Provide the (X, Y) coordinate of the cell's center where the given text is located.  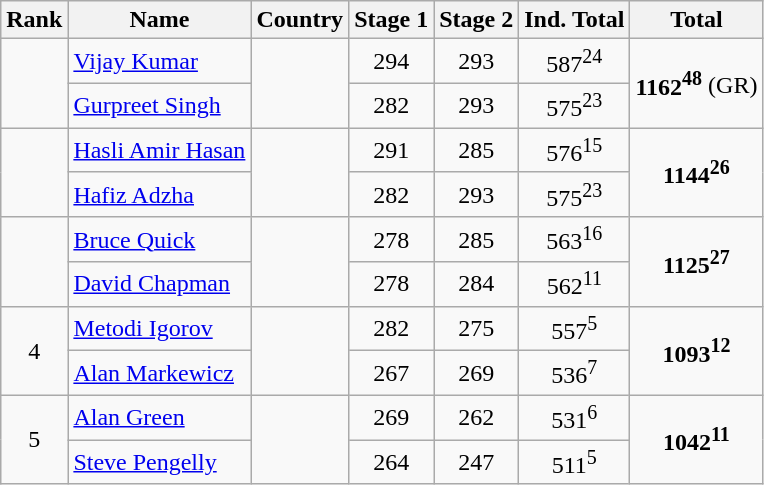
57615 (574, 150)
Metodi Igorov (160, 328)
Hafiz Adzha (160, 194)
267 (392, 374)
Steve Pengelly (160, 462)
Bruce Quick (160, 240)
Name (160, 20)
Stage 2 (476, 20)
275 (476, 328)
Alan Markewicz (160, 374)
116248 (GR) (696, 84)
Total (696, 20)
Gurpreet Singh (160, 106)
58724 (574, 62)
David Chapman (160, 284)
Stage 1 (392, 20)
114426 (696, 172)
5316 (574, 418)
109312 (696, 350)
5 (34, 440)
112527 (696, 262)
284 (476, 284)
5367 (574, 374)
5115 (574, 462)
56316 (574, 240)
56211 (574, 284)
262 (476, 418)
4 (34, 350)
247 (476, 462)
Ind. Total (574, 20)
294 (392, 62)
291 (392, 150)
Alan Green (160, 418)
Hasli Amir Hasan (160, 150)
Vijay Kumar (160, 62)
264 (392, 462)
Country (300, 20)
Rank (34, 20)
104211 (696, 440)
5575 (574, 328)
